Scan for the cell matching the given text and deliver its [x, y] coordinate at center. 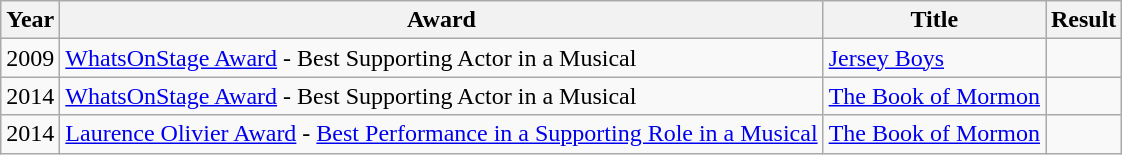
Laurence Olivier Award - Best Performance in a Supporting Role in a Musical [442, 134]
Year [30, 20]
Award [442, 20]
Result [1084, 20]
2009 [30, 58]
Title [934, 20]
Jersey Boys [934, 58]
